Return (x, y) of the center of cell containing provided text 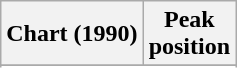
Peakposition (189, 34)
Chart (1990) (72, 34)
